Find where the given text appears and provide that cell's center as (X, Y) coordinate. 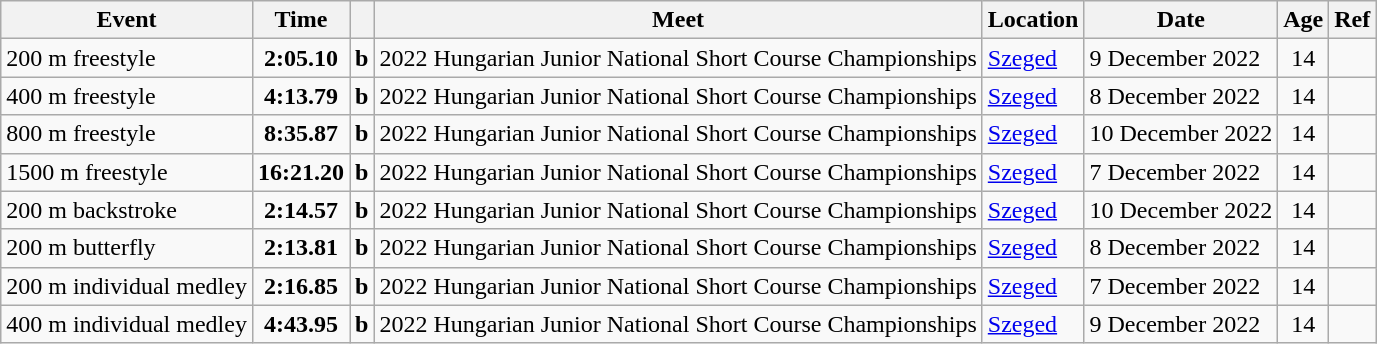
400 m individual medley (127, 324)
2:14.57 (300, 210)
4:43.95 (300, 324)
200 m backstroke (127, 210)
800 m freestyle (127, 134)
1500 m freestyle (127, 172)
Location (1033, 20)
4:13.79 (300, 96)
Meet (678, 20)
Time (300, 20)
200 m freestyle (127, 58)
Date (1181, 20)
200 m individual medley (127, 286)
Ref (1352, 20)
8:35.87 (300, 134)
Event (127, 20)
2:16.85 (300, 286)
2:13.81 (300, 248)
200 m butterfly (127, 248)
Age (1304, 20)
16:21.20 (300, 172)
400 m freestyle (127, 96)
2:05.10 (300, 58)
